Output the [X, Y] coordinate of the center of the cell containing the given text.  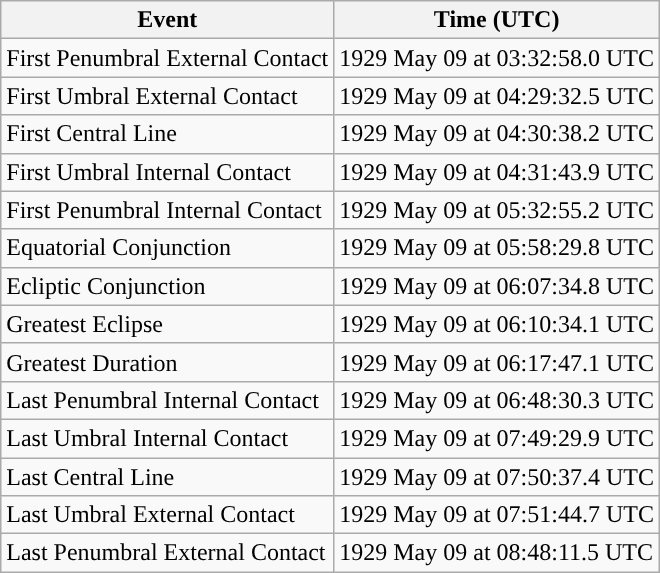
Greatest Eclipse [168, 324]
1929 May 09 at 04:29:32.5 UTC [497, 96]
Ecliptic Conjunction [168, 286]
Last Umbral Internal Contact [168, 438]
Last Central Line [168, 477]
1929 May 09 at 03:32:58.0 UTC [497, 58]
1929 May 09 at 06:07:34.8 UTC [497, 286]
First Penumbral External Contact [168, 58]
1929 May 09 at 07:50:37.4 UTC [497, 477]
1929 May 09 at 05:58:29.8 UTC [497, 248]
First Umbral External Contact [168, 96]
1929 May 09 at 04:30:38.2 UTC [497, 134]
Last Umbral External Contact [168, 515]
1929 May 09 at 06:17:47.1 UTC [497, 362]
Last Penumbral External Contact [168, 553]
1929 May 09 at 05:32:55.2 UTC [497, 210]
Event [168, 20]
First Umbral Internal Contact [168, 172]
First Penumbral Internal Contact [168, 210]
1929 May 09 at 06:48:30.3 UTC [497, 400]
1929 May 09 at 07:49:29.9 UTC [497, 438]
1929 May 09 at 07:51:44.7 UTC [497, 515]
Equatorial Conjunction [168, 248]
1929 May 09 at 06:10:34.1 UTC [497, 324]
Last Penumbral Internal Contact [168, 400]
First Central Line [168, 134]
Time (UTC) [497, 20]
1929 May 09 at 08:48:11.5 UTC [497, 553]
Greatest Duration [168, 362]
1929 May 09 at 04:31:43.9 UTC [497, 172]
